Identify which cell holds the provided text, then report its (x, y) central coordinate. 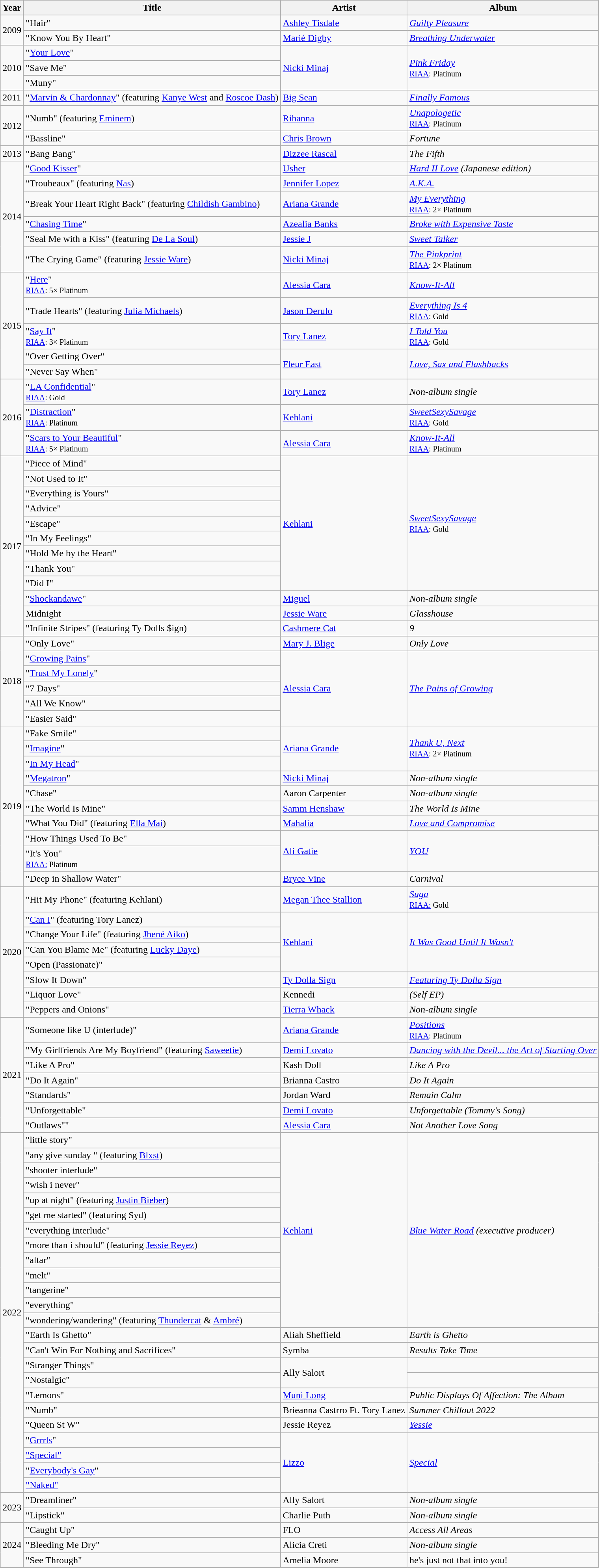
"Good Kisser" (152, 168)
"LA Confidential"RIAA: Gold (152, 392)
2024 (12, 1545)
"Chase" (152, 793)
"Chasing Time" (152, 224)
Access All Areas (503, 1530)
"Distraction"RIAA: Platinum (152, 418)
"Your Love" (152, 53)
Jason Derulo (344, 310)
"Trust My Lonely" (152, 673)
"Muny" (152, 83)
"In My Feelings" (152, 539)
"Easier Said" (152, 718)
Know-It-All (503, 285)
It Was Good Until It Wasn't (503, 942)
"altar" (152, 1260)
Jessie J (344, 239)
"Deep in Shallow Water" (152, 879)
PositionsRIAA: Platinum (503, 1030)
Jessie Ware (344, 613)
Megan Thee Stallion (344, 899)
"Stranger Things" (152, 1365)
"everything interlude" (152, 1230)
"Over Getting Over" (152, 357)
Chris Brown (344, 138)
"The Crying Game" (featuring Jessie Ware) (152, 259)
"Naked" (152, 1485)
Dancing with the Devil... the Art of Starting Over (503, 1050)
UnapologeticRIAA: Platinum (503, 118)
"Escape" (152, 524)
"Save Me" (152, 68)
"Change Your Life" (featuring Jhené Aiko) (152, 934)
Unforgettable (Tommy's Song) (503, 1110)
"Nostalgic" (152, 1380)
Midnight (152, 613)
Hard II Love (Japanese edition) (503, 168)
I Told YouRIAA: Gold (503, 336)
2016 (12, 418)
"Grrrls" (152, 1440)
Earth is Ghetto (503, 1335)
"Can I" (featuring Tory Lanez) (152, 920)
Brieanna Castrro Ft. Tory Lanez (344, 1410)
Love and Compromise (503, 823)
"get me started" (featuring Syd) (152, 1215)
"shooter interlude" (152, 1170)
Guilty Pleasure (503, 23)
Not Another Love Song (503, 1125)
Ali Gatie (344, 851)
2015 (12, 325)
Fleur East (344, 364)
"Unforgettable" (152, 1110)
"Fake Smile" (152, 733)
"Dreamliner" (152, 1500)
"Seal Me with a Kiss" (featuring De La Soul) (152, 239)
Jordan Ward (344, 1095)
"Growing Pains" (152, 658)
"Break Your Heart Right Back" (featuring Childish Gambino) (152, 203)
"Standards" (152, 1095)
"Numb" (152, 1410)
Thank U, NextRIAA: 2× Platinum (503, 748)
"Thank You" (152, 568)
"Piece of Mind" (152, 463)
Carnival (503, 879)
Symba (344, 1350)
"Bassline" (152, 138)
2009 (12, 30)
Mary J. Blige (344, 643)
"everything" (152, 1305)
Album (503, 8)
"wondering/wandering" (featuring Thundercat & Ambré) (152, 1320)
"Can't Win For Nothing and Sacrifices" (152, 1350)
2011 (12, 98)
Fortune (503, 138)
"Scars to Your Beautiful"RIAA: 5× Platinum (152, 443)
"Someone like U (interlude)" (152, 1030)
"Only Love" (152, 643)
Charlie Puth (344, 1515)
"Earth Is Ghetto" (152, 1335)
he's just not that into you! (503, 1560)
"See Through" (152, 1560)
Featuring Ty Dolla Sign (503, 979)
Mahalia (344, 823)
Marié Digby (344, 38)
Ty Dolla Sign (344, 979)
"Advice" (152, 508)
The PinkprintRIAA: 2× Platinum (503, 259)
"melt" (152, 1275)
Everything Is 4RIAA: Gold (503, 310)
Title (152, 8)
"Did I" (152, 583)
2022 (12, 1313)
"Infinite Stripes" (featuring Ty Dolls $ign) (152, 628)
"Numb" (featuring Eminem) (152, 118)
Cashmere Cat (344, 628)
"Hair" (152, 23)
Usher (344, 168)
"Shockandawe" (152, 598)
"Hit My Phone" (featuring Kehlani) (152, 899)
Dizzee Rascal (344, 153)
Love, Sax and Flashbacks (503, 364)
Finally Famous (503, 98)
"Say It"RIAA: 3× Platinum (152, 336)
"It's You"RIAA: Platinum (152, 859)
Special (503, 1462)
"Can You Blame Me" (featuring Lucky Daye) (152, 949)
"Everybody's Gay" (152, 1470)
"7 Days" (152, 688)
Ashley Tisdale (344, 23)
"Bang Bang" (152, 153)
Year (12, 8)
A.K.A. (503, 183)
"Imagine" (152, 748)
"My Girlfriends Are My Boyfriend" (featuring Saweetie) (152, 1050)
Azealia Banks (344, 224)
Breathing Underwater (503, 38)
(Self EP) (503, 994)
2019 (12, 806)
2013 (12, 153)
"Here"RIAA: 5× Platinum (152, 285)
Sweet Talker (503, 239)
FLO (344, 1530)
"The World Is Mine" (152, 808)
Results Take Time (503, 1350)
2018 (12, 681)
"All We Know" (152, 703)
"Slow It Down" (152, 979)
Brianna Castro (344, 1080)
Pink FridayRIAA: Platinum (503, 68)
"Outlaws"" (152, 1125)
Jennifer Lopez (344, 183)
"Everything is Yours" (152, 493)
"Hold Me by the Heart" (152, 554)
"up at night" (featuring Justin Bieber) (152, 1200)
Kash Doll (344, 1065)
"Never Say When" (152, 372)
2023 (12, 1507)
The Pains of Growing (503, 688)
"any give sunday " (featuring Blxst) (152, 1155)
"Lipstick" (152, 1515)
Remain Calm (503, 1095)
Do It Again (503, 1080)
9 (503, 628)
Summer Chillout 2022 (503, 1410)
Public Displays Of Affection: The Album (503, 1395)
"more than i should" (featuring Jessie Reyez) (152, 1245)
The Fifth (503, 153)
"Do It Again" (152, 1080)
"What You Did" (featuring Ella Mai) (152, 823)
"Not Used to It" (152, 478)
Broke with Expensive Taste (503, 224)
Amelia Moore (344, 1560)
"Megatron" (152, 778)
Like A Pro (503, 1065)
"Trade Hearts" (featuring Julia Michaels) (152, 310)
Jessie Reyez (344, 1425)
"Special" (152, 1455)
"Troubeaux" (featuring Nas) (152, 183)
SugaRIAA: Gold (503, 899)
"Like A Pro" (152, 1065)
"Marvin & Chardonnay" (featuring Kanye West and Roscoe Dash) (152, 98)
"Bleeding Me Dry" (152, 1545)
Aliah Sheffield (344, 1335)
2020 (12, 952)
Blue Water Road (executive producer) (503, 1230)
Miguel (344, 598)
"Know You By Heart" (152, 38)
Aaron Carpenter (344, 793)
"wish i never" (152, 1185)
Only Love (503, 643)
"tangerine" (152, 1290)
"little story" (152, 1140)
"Caught Up" (152, 1530)
Rihanna (344, 118)
2012 (12, 125)
"Liquor Love" (152, 994)
2017 (12, 546)
2014 (12, 216)
Alicia Creti (344, 1545)
Yessie (503, 1425)
"Open (Passionate)" (152, 964)
2021 (12, 1075)
Artist (344, 8)
Lizzo (344, 1462)
Know-It-AllRIAA: Platinum (503, 443)
"How Things Used To Be" (152, 838)
The World Is Mine (503, 808)
YOU (503, 851)
Tierra Whack (344, 1009)
Bryce Vine (344, 879)
Muni Long (344, 1395)
"Queen St W" (152, 1425)
Kennedi (344, 994)
"In My Head" (152, 763)
2010 (12, 68)
Glasshouse (503, 613)
My EverythingRIAA: 2× Platinum (503, 203)
"Lemons" (152, 1395)
Big Sean (344, 98)
"Peppers and Onions" (152, 1009)
Samm Henshaw (344, 808)
